For the text-containing cell, return its midpoint in [X, Y] coordinate format. 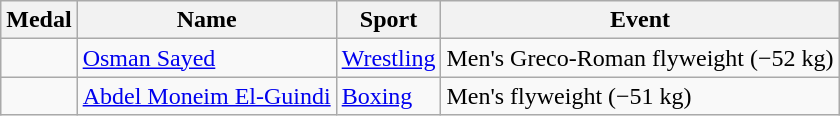
Sport [388, 20]
Boxing [388, 96]
Event [640, 20]
Name [206, 20]
Men's flyweight (−51 kg) [640, 96]
Osman Sayed [206, 58]
Abdel Moneim El-Guindi [206, 96]
Men's Greco-Roman flyweight (−52 kg) [640, 58]
Medal [39, 20]
Wrestling [388, 58]
